Determine the (X, Y) coordinate at the center of the cell enclosing the given text.  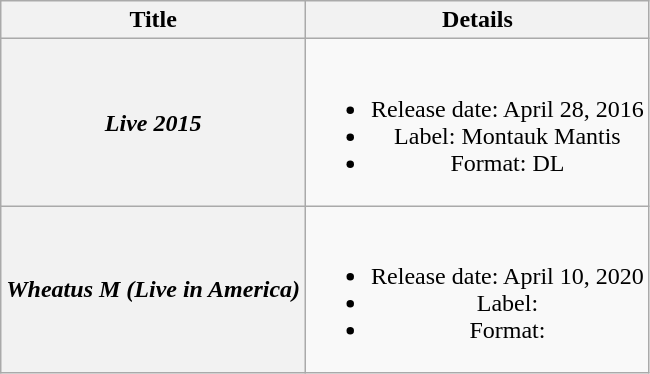
Details (478, 20)
Title (154, 20)
Wheatus M (Live in America) (154, 290)
Live 2015 (154, 122)
Release date: April 28, 2016Label: Montauk MantisFormat: DL (478, 122)
Release date: April 10, 2020Label:Format: (478, 290)
